Pinpoint the cell where the given text exists, returning its (x, y) midpoint coordinate. 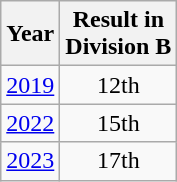
2022 (30, 123)
Year (30, 34)
15th (118, 123)
2019 (30, 85)
Result inDivision B (118, 34)
17th (118, 161)
2023 (30, 161)
12th (118, 85)
